Find where the given text appears and provide that cell's center as [X, Y] coordinate. 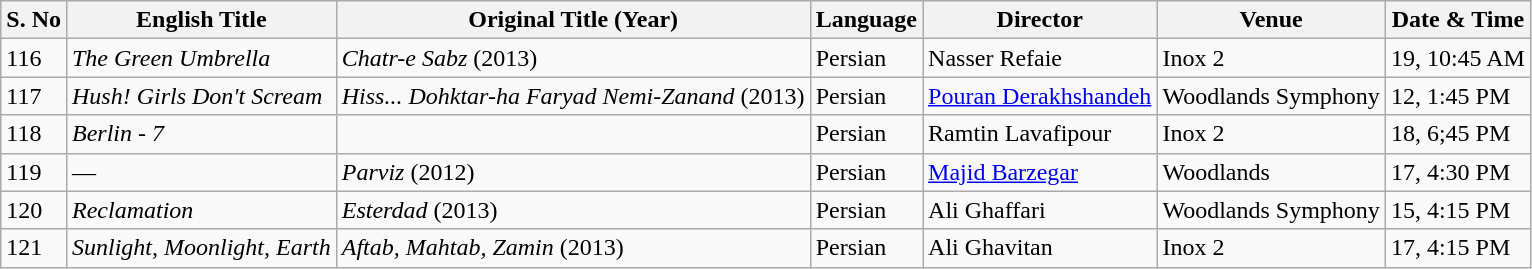
121 [34, 248]
Pouran Derakhshandeh [1040, 96]
The Green Umbrella [201, 58]
17, 4:30 PM [1458, 172]
15, 4:15 PM [1458, 210]
17, 4:15 PM [1458, 248]
120 [34, 210]
Original Title (Year) [573, 20]
119 [34, 172]
English Title [201, 20]
Ali Ghavitan [1040, 248]
Hiss... Dohktar-ha Faryad Nemi-Zanand (2013) [573, 96]
Aftab, Mahtab, Zamin (2013) [573, 248]
12, 1:45 PM [1458, 96]
Hush! Girls Don't Scream [201, 96]
Ramtin Lavafipour [1040, 134]
118 [34, 134]
Berlin - 7 [201, 134]
Reclamation [201, 210]
Majid Barzegar [1040, 172]
Ali Ghaffari [1040, 210]
Venue [1271, 20]
Chatr-e Sabz (2013) [573, 58]
— [201, 172]
19, 10:45 AM [1458, 58]
Director [1040, 20]
Woodlands [1271, 172]
S. No [34, 20]
Esterdad (2013) [573, 210]
Language [866, 20]
Date & Time [1458, 20]
Parviz (2012) [573, 172]
18, 6;45 PM [1458, 134]
Sunlight, Moonlight, Earth [201, 248]
117 [34, 96]
116 [34, 58]
Nasser Refaie [1040, 58]
